For the text-containing cell, return its midpoint in [x, y] coordinate format. 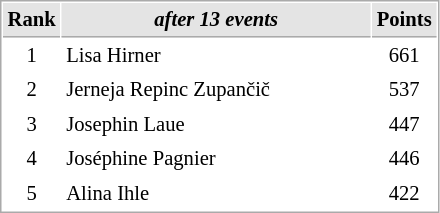
1 [32, 56]
Joséphine Pagnier [216, 158]
661 [404, 56]
3 [32, 124]
Points [404, 20]
2 [32, 90]
422 [404, 194]
4 [32, 158]
Lisa Hirner [216, 56]
5 [32, 194]
Jerneja Repinc Zupančič [216, 90]
446 [404, 158]
Rank [32, 20]
Josephin Laue [216, 124]
after 13 events [216, 20]
Alina Ihle [216, 194]
447 [404, 124]
537 [404, 90]
